Find where the given text appears and provide that cell's center as (x, y) coordinate. 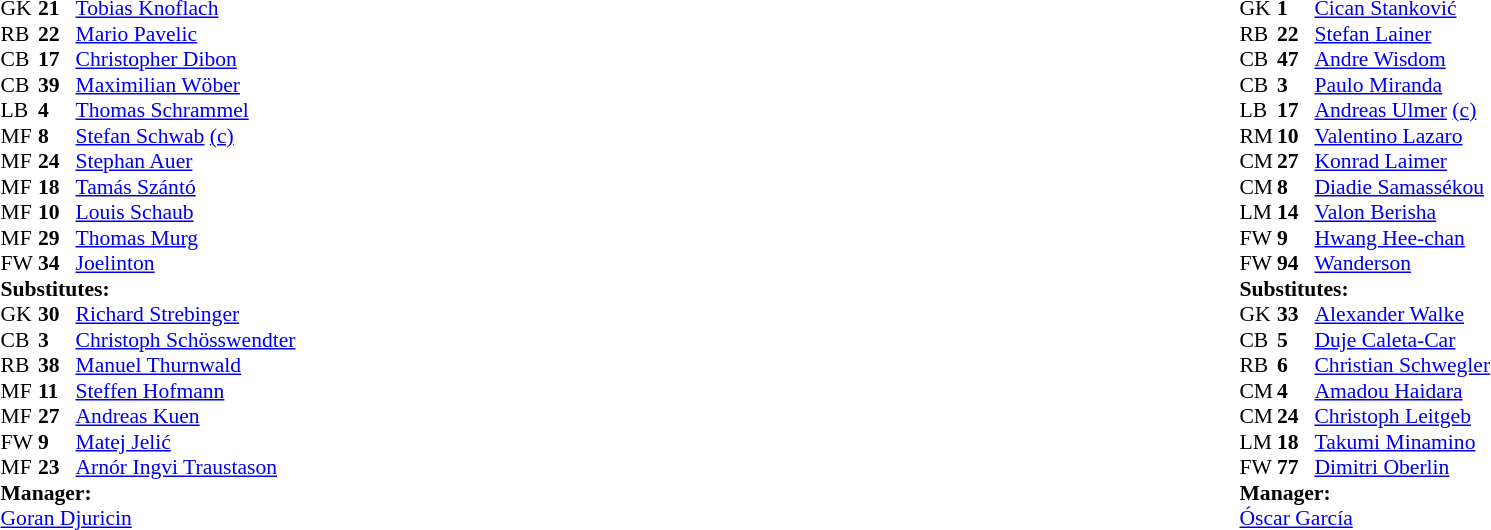
Christopher Dibon (186, 59)
Thomas Murg (186, 238)
Arnór Ingvi Traustason (186, 467)
Christian Schwegler (1402, 365)
Valon Berisha (1402, 213)
Diadie Samassékou (1402, 187)
34 (57, 263)
47 (1296, 59)
77 (1296, 467)
Matej Jelić (186, 442)
33 (1296, 315)
Hwang Hee-chan (1402, 238)
Stefan Lainer (1402, 34)
Andre Wisdom (1402, 59)
Mario Pavelic (186, 34)
Joelinton (186, 263)
Alexander Walke (1402, 315)
Christoph Leitgeb (1402, 417)
Dimitri Oberlin (1402, 467)
Louis Schaub (186, 213)
6 (1296, 365)
Thomas Schrammel (186, 111)
30 (57, 315)
Richard Strebinger (186, 315)
Paulo Miranda (1402, 85)
Duje Caleta-Car (1402, 340)
Manuel Thurnwald (186, 365)
38 (57, 365)
29 (57, 238)
Wanderson (1402, 263)
Andreas Ulmer (c) (1402, 111)
Tamás Szántó (186, 187)
Takumi Minamino (1402, 442)
23 (57, 467)
39 (57, 85)
Maximilian Wöber (186, 85)
5 (1296, 340)
Stephan Auer (186, 161)
Amadou Haidara (1402, 391)
Andreas Kuen (186, 417)
11 (57, 391)
Steffen Hofmann (186, 391)
Christoph Schösswendter (186, 340)
94 (1296, 263)
Valentino Lazaro (1402, 136)
Stefan Schwab (c) (186, 136)
14 (1296, 213)
RM (1258, 136)
Konrad Laimer (1402, 161)
